For the text-containing cell, return its midpoint in (X, Y) coordinate format. 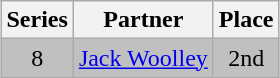
Place (246, 20)
Series (37, 20)
2nd (246, 58)
Partner (143, 20)
8 (37, 58)
Jack Woolley (143, 58)
